From the cell containing the given text, extract its center point as [x, y] coordinate. 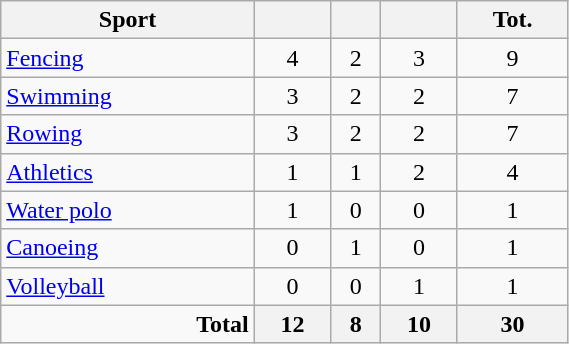
8 [356, 324]
Tot. [512, 20]
Canoeing [128, 248]
30 [512, 324]
Swimming [128, 96]
12 [292, 324]
Fencing [128, 58]
Rowing [128, 134]
10 [419, 324]
Sport [128, 20]
Athletics [128, 172]
Water polo [128, 210]
9 [512, 58]
Volleyball [128, 286]
Total [128, 324]
